Search for the cell housing the specified text and yield its (X, Y) center coordinate. 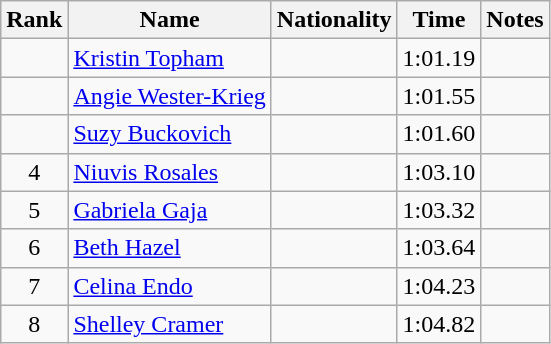
Name (170, 20)
Shelley Cramer (170, 324)
Suzy Buckovich (170, 134)
Angie Wester-Krieg (170, 96)
1:01.60 (439, 134)
1:04.82 (439, 324)
1:03.10 (439, 172)
Notes (515, 20)
Niuvis Rosales (170, 172)
4 (34, 172)
Nationality (334, 20)
5 (34, 210)
6 (34, 248)
Rank (34, 20)
Kristin Topham (170, 58)
1:04.23 (439, 286)
1:03.32 (439, 210)
1:01.19 (439, 58)
8 (34, 324)
1:01.55 (439, 96)
Time (439, 20)
Gabriela Gaja (170, 210)
1:03.64 (439, 248)
7 (34, 286)
Celina Endo (170, 286)
Beth Hazel (170, 248)
